Determine the (X, Y) coordinate at the center of the cell enclosing the given text.  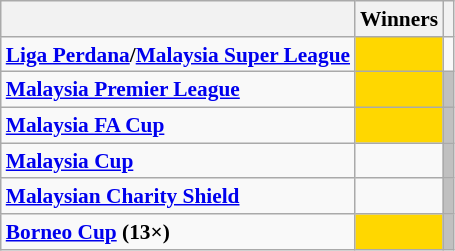
Malaysia Premier League (178, 90)
Liga Perdana/Malaysia Super League (178, 55)
Malaysia FA Cup (178, 126)
Winners (399, 19)
Malaysia Cup (178, 161)
Borneo Cup (13×) (178, 232)
Malaysian Charity Shield (178, 197)
